Provide the (X, Y) coordinate of the cell's center where the given text is located.  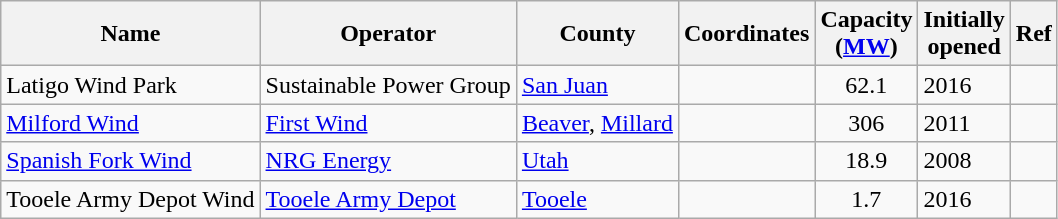
San Juan (597, 85)
18.9 (866, 161)
2008 (964, 161)
2011 (964, 123)
Capacity(MW) (866, 34)
Operator (388, 34)
Spanish Fork Wind (130, 161)
County (597, 34)
Latigo Wind Park (130, 85)
1.7 (866, 199)
Utah (597, 161)
62.1 (866, 85)
First Wind (388, 123)
Sustainable Power Group (388, 85)
Milford Wind (130, 123)
306 (866, 123)
Initiallyopened (964, 34)
Coordinates (746, 34)
Tooele (597, 199)
Ref (1034, 34)
NRG Energy (388, 161)
Tooele Army Depot Wind (130, 199)
Name (130, 34)
Tooele Army Depot (388, 199)
Beaver, Millard (597, 123)
